Scan for the cell matching the given text and deliver its [X, Y] coordinate at center. 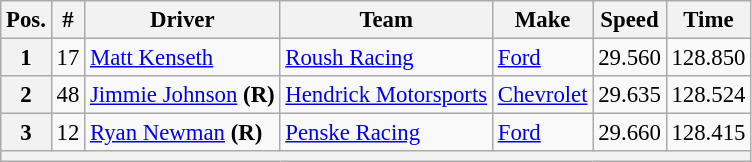
1 [26, 58]
29.560 [630, 58]
Time [708, 20]
Hendrick Motorsports [386, 95]
12 [68, 133]
# [68, 20]
128.524 [708, 95]
Speed [630, 20]
Chevrolet [542, 95]
Jimmie Johnson (R) [182, 95]
Team [386, 20]
Roush Racing [386, 58]
Ryan Newman (R) [182, 133]
3 [26, 133]
128.850 [708, 58]
Pos. [26, 20]
Driver [182, 20]
128.415 [708, 133]
2 [26, 95]
29.660 [630, 133]
Penske Racing [386, 133]
29.635 [630, 95]
Make [542, 20]
48 [68, 95]
17 [68, 58]
Matt Kenseth [182, 58]
